Return (X, Y) of the center of cell containing provided text 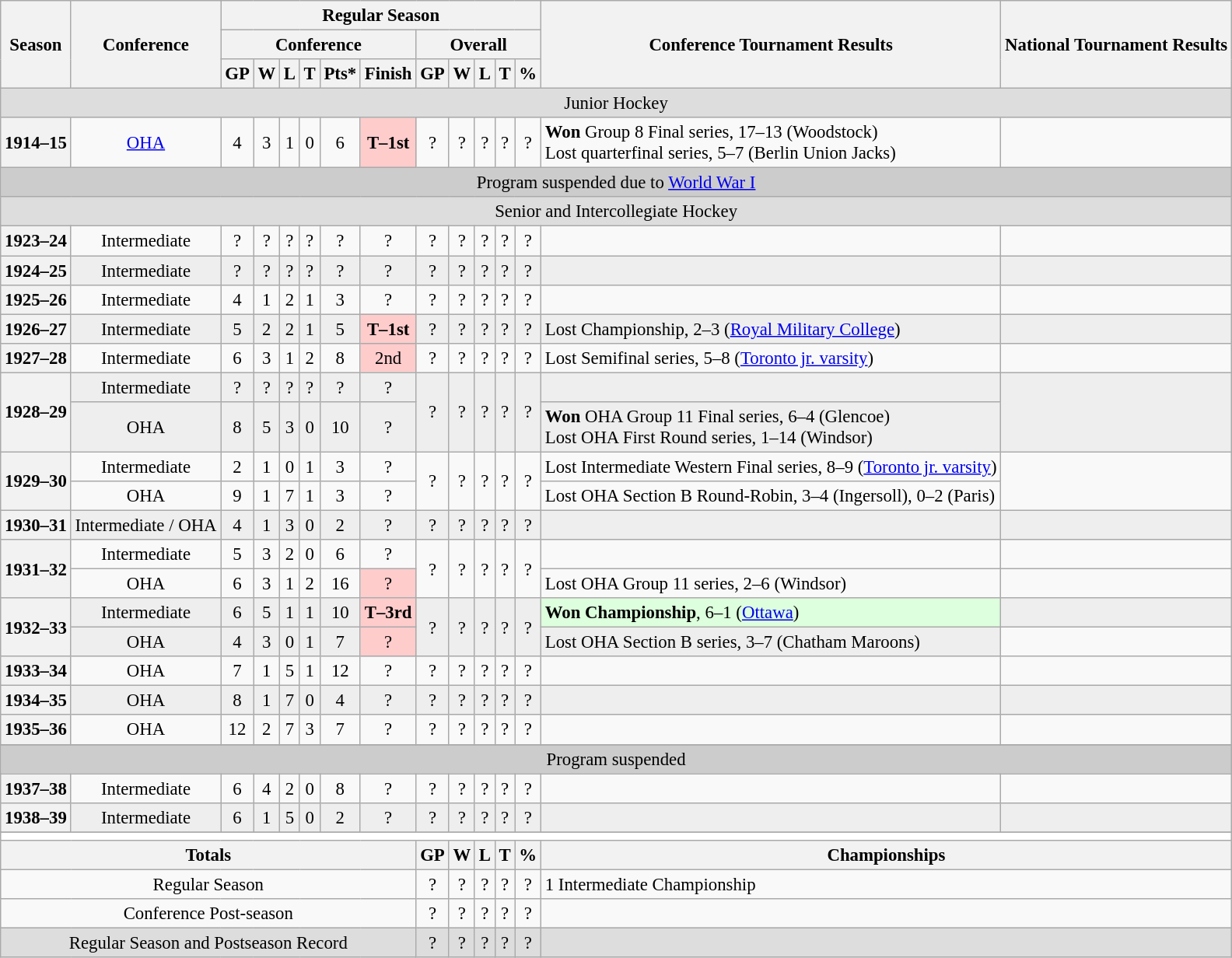
2nd (387, 358)
Totals (208, 855)
1 Intermediate Championship (886, 884)
1932–33 (36, 627)
1929–30 (36, 481)
National Tournament Results (1117, 45)
Junior Hockey (616, 103)
1927–28 (36, 358)
Finish (387, 74)
Won OHA Group 11 Final series, 6–4 (Glencoe)Lost OHA First Round series, 1–14 (Windsor) (770, 428)
1914–15 (36, 143)
1928–29 (36, 412)
16 (340, 584)
Senior and Intercollegiate Hockey (616, 212)
Pts* (340, 74)
Conference Post-season (208, 914)
Lost OHA Section B series, 3–7 (Chatham Maroons) (770, 642)
1934–35 (36, 701)
Program suspended (616, 759)
1923–24 (36, 241)
9 (237, 496)
1926–27 (36, 329)
1938–39 (36, 817)
Won Group 8 Final series, 17–13 (Woodstock)Lost quarterfinal series, 5–7 (Berlin Union Jacks) (770, 143)
Intermediate / OHA (146, 525)
Championships (886, 855)
Lost OHA Section B Round-Robin, 3–4 (Ingersoll), 0–2 (Paris) (770, 496)
1930–31 (36, 525)
1935–36 (36, 730)
1933–34 (36, 671)
Won Championship, 6–1 (Ottawa) (770, 613)
Lost Championship, 2–3 (Royal Military College) (770, 329)
Lost Intermediate Western Final series, 8–9 (Toronto jr. varsity) (770, 467)
Lost OHA Group 11 series, 2–6 (Windsor) (770, 584)
Conference Tournament Results (770, 45)
1931–32 (36, 569)
Program suspended due to World War I (616, 183)
Overall (479, 45)
1937–38 (36, 788)
Lost Semifinal series, 5–8 (Toronto jr. varsity) (770, 358)
Regular Season and Postseason Record (208, 942)
1925–26 (36, 299)
T–3rd (387, 613)
1924–25 (36, 271)
Season (36, 45)
